Locate the cell with the specified text and output its [x, y] center coordinate. 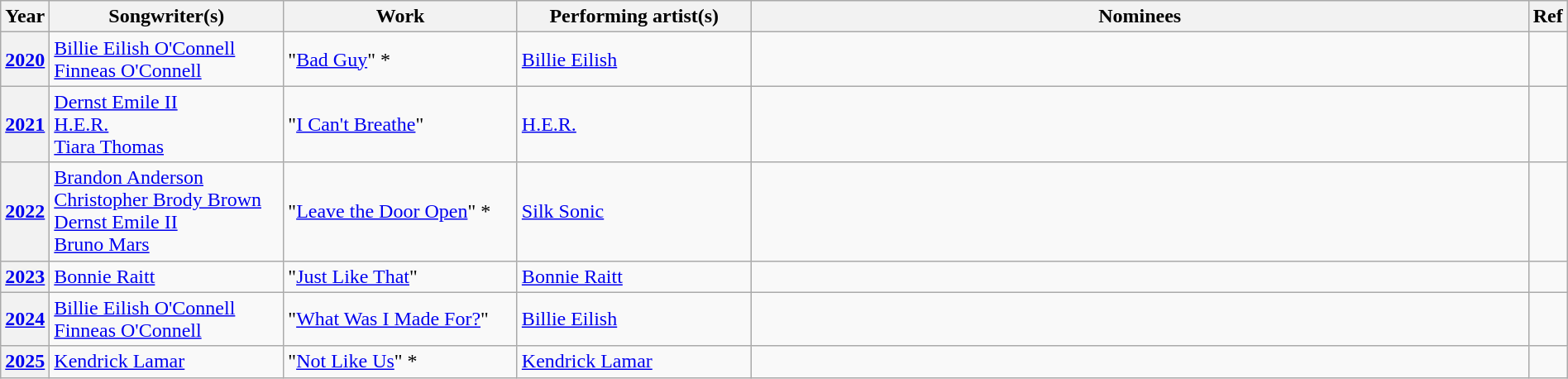
Ref [1548, 17]
Songwriter(s) [167, 17]
Dernst Emile IIH.E.R.Tiara Thomas [167, 124]
Silk Sonic [633, 212]
"Bad Guy" * [400, 60]
Year [25, 17]
Performing artist(s) [633, 17]
2023 [25, 276]
"Not Like Us" * [400, 362]
Brandon Anderson Christopher Brody Brown Dernst Emile II Bruno Mars [167, 212]
H.E.R. [633, 124]
2021 [25, 124]
Work [400, 17]
2024 [25, 319]
Nominees [1140, 17]
"Just Like That" [400, 276]
Billie Eilish O'ConnellFinneas O'Connell [167, 60]
2025 [25, 362]
"What Was I Made For?" [400, 319]
2022 [25, 212]
"Leave the Door Open" * [400, 212]
Billie Eilish O'Connell Finneas O'Connell [167, 319]
2020 [25, 60]
"I Can't Breathe" [400, 124]
